From the cell containing the given text, extract its center point as (x, y) coordinate. 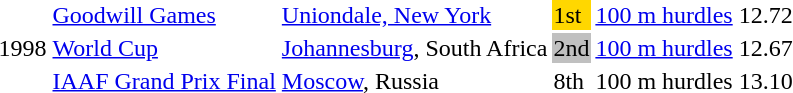
Uniondale, New York (414, 15)
1st (572, 15)
World Cup (164, 48)
Johannesburg, South Africa (414, 48)
Goodwill Games (164, 15)
2nd (572, 48)
